Pinpoint the cell where the given text exists, returning its (X, Y) midpoint coordinate. 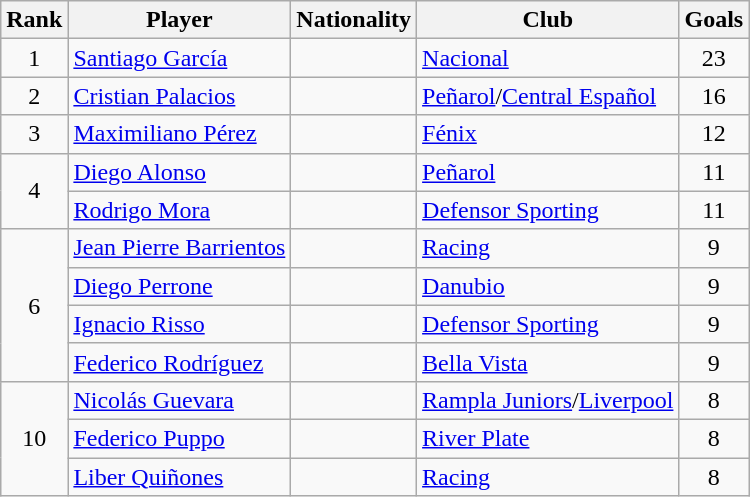
16 (714, 96)
Diego Perrone (180, 286)
Federico Puppo (180, 438)
Maximiliano Pérez (180, 134)
Nacional (548, 58)
Rank (34, 20)
1 (34, 58)
Diego Alonso (180, 172)
Peñarol (548, 172)
Danubio (548, 286)
2 (34, 96)
12 (714, 134)
Player (180, 20)
Rodrigo Mora (180, 210)
Bella Vista (548, 362)
Santiago García (180, 58)
Goals (714, 20)
Fénix (548, 134)
Rampla Juniors/Liverpool (548, 400)
10 (34, 438)
Peñarol/Central Español (548, 96)
Nicolás Guevara (180, 400)
6 (34, 305)
Nationality (354, 20)
River Plate (548, 438)
Jean Pierre Barrientos (180, 248)
3 (34, 134)
4 (34, 191)
Federico Rodríguez (180, 362)
Ignacio Risso (180, 324)
Liber Quiñones (180, 477)
Club (548, 20)
Cristian Palacios (180, 96)
23 (714, 58)
